Find where the given text appears and provide that cell's center as (x, y) coordinate. 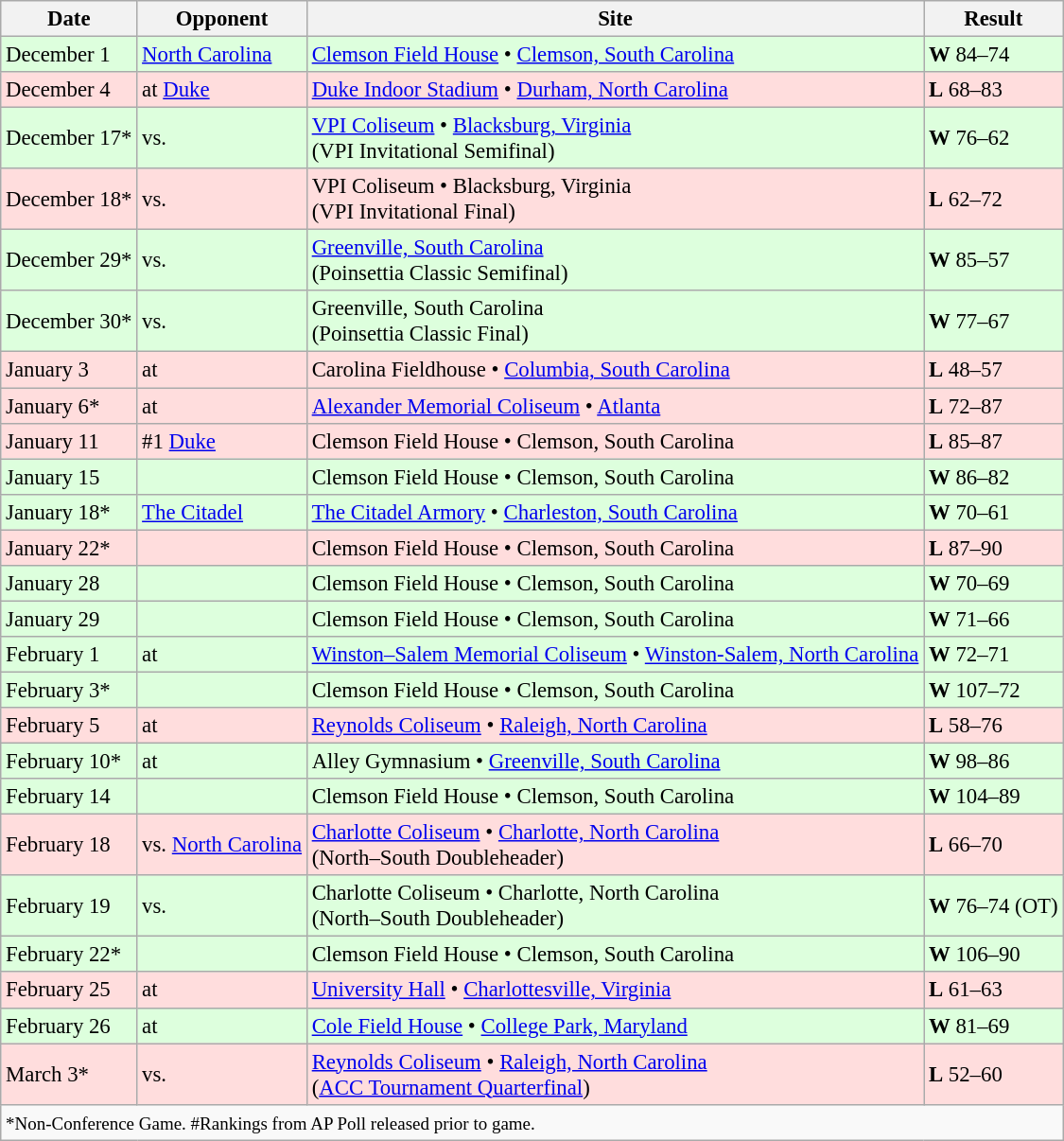
January 28 (69, 584)
December 1 (69, 55)
Reynolds Coliseum • Raleigh, North Carolina (615, 726)
February 18 (69, 846)
December 29* (69, 261)
North Carolina (222, 55)
vs. North Carolina (222, 846)
Alley Gymnasium • Greenville, South Carolina (615, 762)
L 58–76 (993, 726)
at Duke (222, 90)
January 6* (69, 406)
W 81–69 (993, 1026)
W 71–66 (993, 619)
December 17* (69, 138)
February 22* (69, 955)
L 87–90 (993, 548)
L 85–87 (993, 441)
L 61–63 (993, 991)
January 29 (69, 619)
February 19 (69, 906)
February 14 (69, 797)
Greenville, South Carolina(Poinsettia Classic Semifinal) (615, 261)
L 72–87 (993, 406)
Opponent (222, 19)
February 1 (69, 655)
W 84–74 (993, 55)
December 4 (69, 90)
W 86–82 (993, 477)
Winston–Salem Memorial Coliseum • Winston-Salem, North Carolina (615, 655)
W 98–86 (993, 762)
L 66–70 (993, 846)
February 10* (69, 762)
Alexander Memorial Coliseum • Atlanta (615, 406)
W 104–89 (993, 797)
December 18* (69, 199)
#1 Duke (222, 441)
The Citadel Armory • Charleston, South Carolina (615, 512)
December 30* (69, 322)
February 25 (69, 991)
January 11 (69, 441)
W 85–57 (993, 261)
W 76–62 (993, 138)
March 3* (69, 1075)
January 22* (69, 548)
W 77–67 (993, 322)
*Non-Conference Game. #Rankings from AP Poll released prior to game. (532, 1122)
VPI Coliseum • Blacksburg, Virginia(VPI Invitational Final) (615, 199)
February 3* (69, 690)
L 62–72 (993, 199)
Date (69, 19)
L 48–57 (993, 370)
VPI Coliseum • Blacksburg, Virginia(VPI Invitational Semifinal) (615, 138)
W 70–69 (993, 584)
The Citadel (222, 512)
W 107–72 (993, 690)
Carolina Fieldhouse • Columbia, South Carolina (615, 370)
February 26 (69, 1026)
W 76–74 (OT) (993, 906)
February 5 (69, 726)
Duke Indoor Stadium • Durham, North Carolina (615, 90)
January 3 (69, 370)
Reynolds Coliseum • Raleigh, North Carolina(ACC Tournament Quarterfinal) (615, 1075)
Greenville, South Carolina(Poinsettia Classic Final) (615, 322)
January 15 (69, 477)
University Hall • Charlottesville, Virginia (615, 991)
W 70–61 (993, 512)
Site (615, 19)
L 68–83 (993, 90)
L 52–60 (993, 1075)
Cole Field House • College Park, Maryland (615, 1026)
W 72–71 (993, 655)
W 106–90 (993, 955)
Result (993, 19)
January 18* (69, 512)
